Provide the [x, y] coordinate of the cell's center where the given text is located.  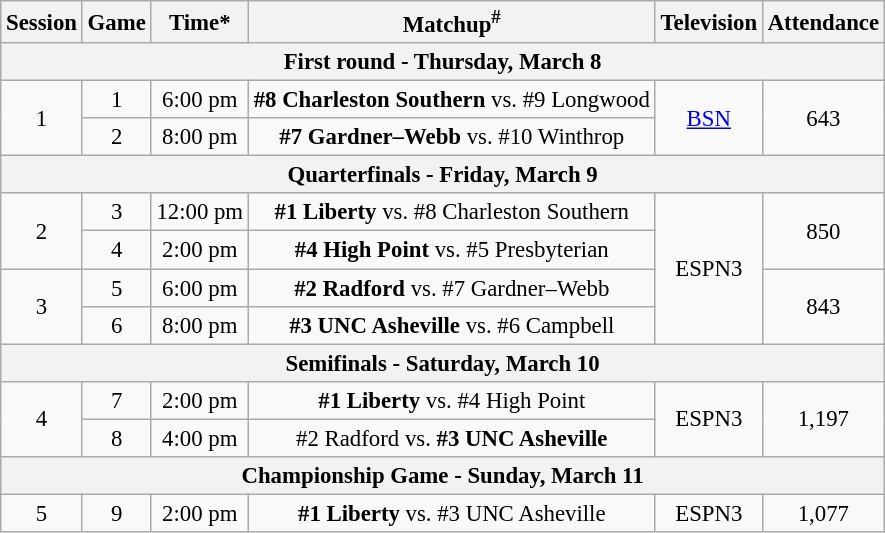
#1 Liberty vs. #4 High Point [452, 400]
7 [116, 400]
850 [823, 232]
Game [116, 22]
Session [42, 22]
4:00 pm [200, 438]
643 [823, 118]
#2 Radford vs. #3 UNC Asheville [452, 438]
1,077 [823, 513]
BSN [708, 118]
8 [116, 438]
Matchup# [452, 22]
Television [708, 22]
#2 Radford vs. #7 Gardner–Webb [452, 288]
9 [116, 513]
#7 Gardner–Webb vs. #10 Winthrop [452, 137]
Time* [200, 22]
First round - Thursday, March 8 [443, 62]
1,197 [823, 418]
6 [116, 325]
#3 UNC Asheville vs. #6 Campbell [452, 325]
#8 Charleston Southern vs. #9 Longwood [452, 100]
843 [823, 306]
Championship Game - Sunday, March 11 [443, 476]
Attendance [823, 22]
#4 High Point vs. #5 Presbyterian [452, 250]
Semifinals - Saturday, March 10 [443, 363]
12:00 pm [200, 213]
Quarterfinals - Friday, March 9 [443, 175]
#1 Liberty vs. #3 UNC Asheville [452, 513]
#1 Liberty vs. #8 Charleston Southern [452, 213]
